Identify which cell holds the provided text, then report its [x, y] central coordinate. 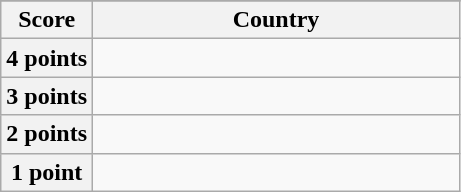
Country [276, 20]
1 point [47, 172]
2 points [47, 134]
Score [47, 20]
3 points [47, 96]
4 points [47, 58]
